Provide the (x, y) coordinate of the cell's center where the given text is located.  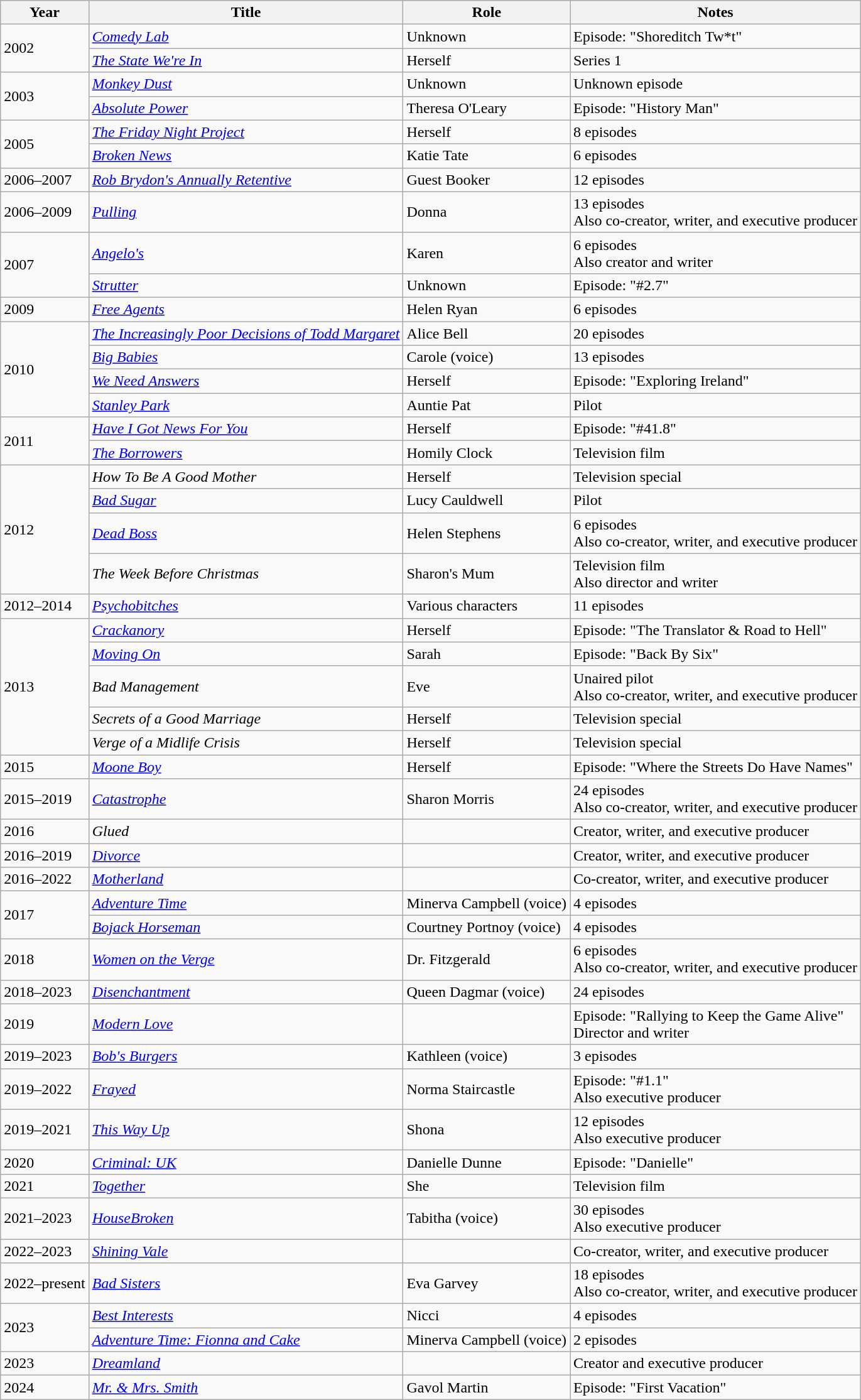
Eve (487, 686)
Alice Bell (487, 334)
2019–2023 (45, 1056)
13 episodesAlso co-creator, writer, and executive producer (716, 212)
Divorce (246, 855)
Women on the Verge (246, 960)
2013 (45, 686)
2019–2022 (45, 1089)
Nicci (487, 1316)
Unaired pilotAlso co-creator, writer, and executive producer (716, 686)
Episode: "First Vacation" (716, 1387)
Monkey Dust (246, 84)
2012–2014 (45, 606)
2020 (45, 1162)
Eva Garvey (487, 1284)
2005 (45, 144)
Helen Stephens (487, 533)
Moone Boy (246, 767)
Free Agents (246, 309)
2003 (45, 96)
Lucy Cauldwell (487, 501)
2019–2021 (45, 1129)
2016 (45, 832)
24 episodesAlso co-creator, writer, and executive producer (716, 799)
Dreamland (246, 1364)
Donna (487, 212)
Episode: "Where the Streets Do Have Names" (716, 767)
2022–present (45, 1284)
2012 (45, 529)
Theresa O'Leary (487, 108)
2022–2023 (45, 1251)
Series 1 (716, 60)
Episode: "Back By Six" (716, 654)
Homily Clock (487, 453)
Broken News (246, 156)
Dead Boss (246, 533)
Helen Ryan (487, 309)
2015 (45, 767)
Angelo's (246, 252)
2015–2019 (45, 799)
Adventure Time: Fionna and Cake (246, 1340)
Adventure Time (246, 903)
The Borrowers (246, 453)
Various characters (487, 606)
2007 (45, 265)
Katie Tate (487, 156)
The Friday Night Project (246, 132)
Unknown episode (716, 84)
Year (45, 13)
2006–2009 (45, 212)
2002 (45, 48)
Sarah (487, 654)
Criminal: UK (246, 1162)
Episode: "#2.7" (716, 285)
Guest Booker (487, 180)
Verge of a Midlife Crisis (246, 742)
Pulling (246, 212)
Moving On (246, 654)
Catastrophe (246, 799)
We Need Answers (246, 381)
Auntie Pat (487, 405)
Episode: "#41.8" (716, 429)
Absolute Power (246, 108)
Together (246, 1186)
HouseBroken (246, 1218)
12 episodesAlso executive producer (716, 1129)
She (487, 1186)
11 episodes (716, 606)
Courtney Portnoy (voice) (487, 927)
2011 (45, 441)
Disenchantment (246, 992)
Gavol Martin (487, 1387)
Dr. Fitzgerald (487, 960)
Psychobitches (246, 606)
Shining Vale (246, 1251)
Episode: "The Translator & Road to Hell" (716, 630)
Episode: "Shoreditch Tw*t" (716, 36)
Role (487, 13)
Notes (716, 13)
Bad Management (246, 686)
Glued (246, 832)
24 episodes (716, 992)
3 episodes (716, 1056)
Motherland (246, 879)
6 episodesAlso creator and writer (716, 252)
Strutter (246, 285)
2009 (45, 309)
How To Be A Good Mother (246, 477)
2024 (45, 1387)
The Week Before Christmas (246, 574)
Crackanory (246, 630)
2006–2007 (45, 180)
Karen (487, 252)
Episode: "Danielle" (716, 1162)
Carole (voice) (487, 357)
The State We're In (246, 60)
Sharon's Mum (487, 574)
Bob's Burgers (246, 1056)
Queen Dagmar (voice) (487, 992)
Bad Sugar (246, 501)
13 episodes (716, 357)
Bojack Horseman (246, 927)
Television filmAlso director and writer (716, 574)
2016–2019 (45, 855)
The Increasingly Poor Decisions of Todd Margaret (246, 334)
Frayed (246, 1089)
Mr. & Mrs. Smith (246, 1387)
Big Babies (246, 357)
Rob Brydon's Annually Retentive (246, 180)
Secrets of a Good Marriage (246, 719)
20 episodes (716, 334)
2018–2023 (45, 992)
Episode: "History Man" (716, 108)
Comedy Lab (246, 36)
30 episodesAlso executive producer (716, 1218)
2021 (45, 1186)
2 episodes (716, 1340)
Episode: "Exploring Ireland" (716, 381)
Modern Love (246, 1024)
Danielle Dunne (487, 1162)
Best Interests (246, 1316)
8 episodes (716, 132)
2021–2023 (45, 1218)
Title (246, 13)
Episode: "Rallying to Keep the Game Alive"Director and writer (716, 1024)
2018 (45, 960)
2019 (45, 1024)
Stanley Park (246, 405)
Bad Sisters (246, 1284)
Kathleen (voice) (487, 1056)
2017 (45, 915)
Have I Got News For You (246, 429)
12 episodes (716, 180)
Norma Staircastle (487, 1089)
Sharon Morris (487, 799)
2010 (45, 369)
Episode: "#1.1"Also executive producer (716, 1089)
This Way Up (246, 1129)
2016–2022 (45, 879)
Tabitha (voice) (487, 1218)
Creator and executive producer (716, 1364)
Shona (487, 1129)
18 episodesAlso co-creator, writer, and executive producer (716, 1284)
